Capture the cell that displays the provided text and extract its [x, y] central coordinate. 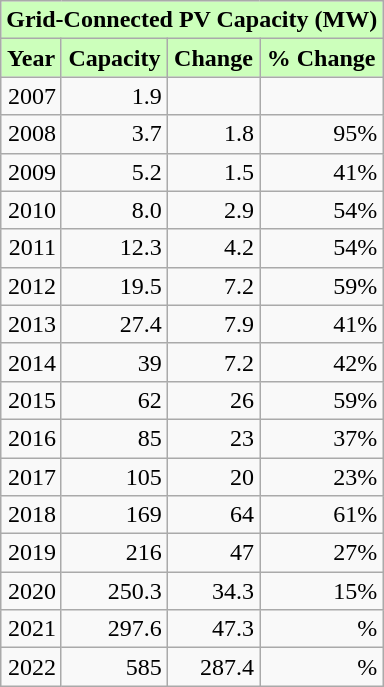
% Change [322, 58]
42% [322, 362]
27.4 [114, 324]
Grid-Connected PV Capacity (MW) [192, 20]
4.2 [213, 248]
12.3 [114, 248]
2016 [32, 438]
47 [213, 553]
23 [213, 438]
2011 [32, 248]
1.9 [114, 96]
2012 [32, 286]
1.8 [213, 134]
47.3 [213, 629]
Capacity [114, 58]
105 [114, 477]
2020 [32, 591]
7.9 [213, 324]
287.4 [213, 667]
2008 [32, 134]
26 [213, 400]
2014 [32, 362]
34.3 [213, 591]
1.5 [213, 172]
37% [322, 438]
85 [114, 438]
2022 [32, 667]
2018 [32, 515]
62 [114, 400]
250.3 [114, 591]
Change [213, 58]
8.0 [114, 210]
2017 [32, 477]
95% [322, 134]
2009 [32, 172]
39 [114, 362]
585 [114, 667]
2010 [32, 210]
297.6 [114, 629]
169 [114, 515]
Year [32, 58]
2021 [32, 629]
2013 [32, 324]
23% [322, 477]
216 [114, 553]
5.2 [114, 172]
64 [213, 515]
27% [322, 553]
2019 [32, 553]
15% [322, 591]
20 [213, 477]
2015 [32, 400]
61% [322, 515]
2007 [32, 96]
3.7 [114, 134]
2.9 [213, 210]
19.5 [114, 286]
